From the cell containing the given text, extract its center point as (x, y) coordinate. 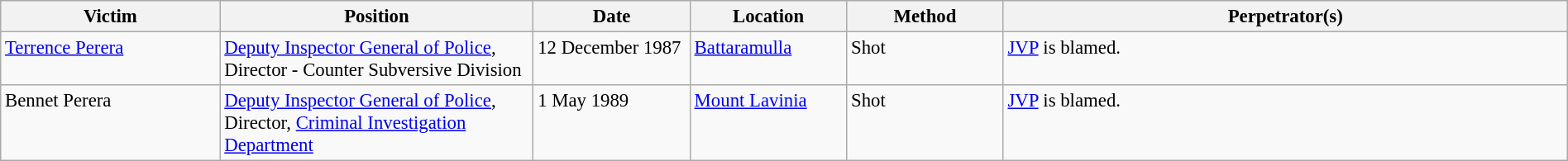
Method (925, 17)
Position (377, 17)
Deputy Inspector General of Police, Director, Criminal Investigation Department (377, 123)
Battaramulla (767, 59)
1 May 1989 (612, 123)
Mount Lavinia (767, 123)
12 December 1987 (612, 59)
Terrence Perera (111, 59)
Date (612, 17)
Deputy Inspector General of Police, Director - Counter Subversive Division (377, 59)
Victim (111, 17)
Bennet Perera (111, 123)
Location (767, 17)
Perpetrator(s) (1285, 17)
